For the text-containing cell, return its midpoint in (X, Y) coordinate format. 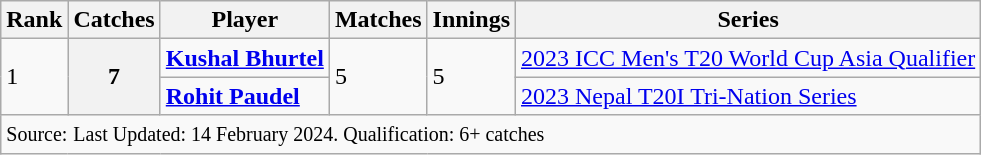
Rank (34, 20)
Series (748, 20)
Kushal Bhurtel (244, 58)
Matches (378, 20)
Catches (114, 20)
Rohit Paudel (244, 96)
Player (244, 20)
7 (114, 77)
2023 ICC Men's T20 World Cup Asia Qualifier (748, 58)
Source: Last Updated: 14 February 2024. Qualification: 6+ catches (491, 134)
Innings (471, 20)
2023 Nepal T20I Tri-Nation Series (748, 96)
1 (34, 77)
